For the text-containing cell, return its midpoint in (x, y) coordinate format. 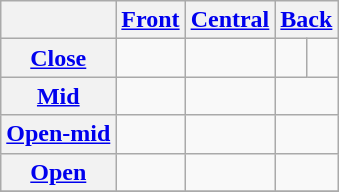
Close (58, 58)
Central (230, 20)
Front (150, 20)
Open-mid (58, 134)
Mid (58, 96)
Back (306, 20)
Open (58, 172)
